Find where the given text appears and provide that cell's center as (x, y) coordinate. 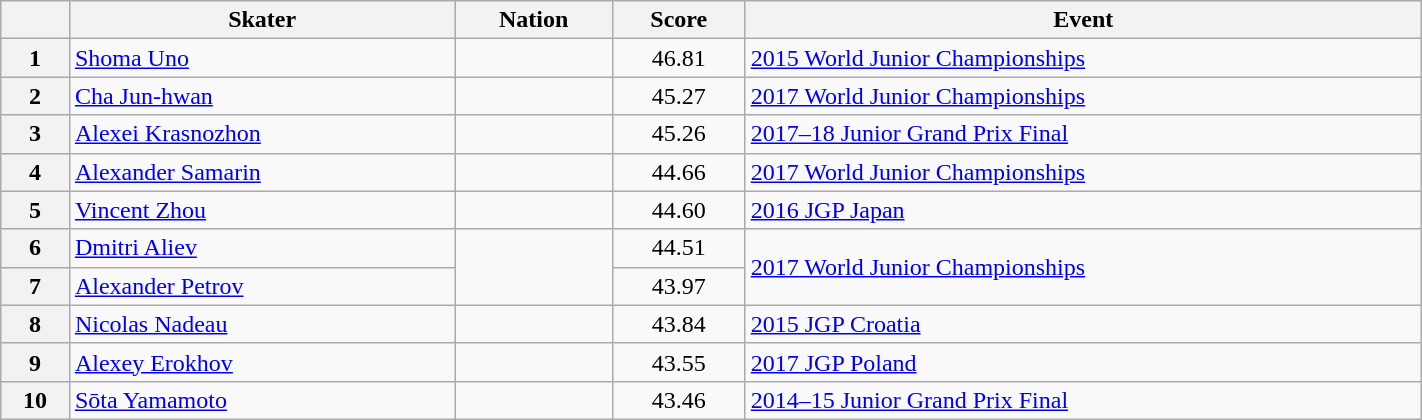
Skater (262, 20)
10 (36, 400)
Nicolas Nadeau (262, 324)
2016 JGP Japan (1083, 210)
7 (36, 286)
43.97 (678, 286)
45.27 (678, 96)
Alexei Krasnozhon (262, 134)
6 (36, 248)
Alexander Petrov (262, 286)
43.84 (678, 324)
44.51 (678, 248)
46.81 (678, 58)
5 (36, 210)
44.66 (678, 172)
Score (678, 20)
Alexander Samarin (262, 172)
4 (36, 172)
45.26 (678, 134)
Alexey Erokhov (262, 362)
9 (36, 362)
2 (36, 96)
2015 World Junior Championships (1083, 58)
2015 JGP Croatia (1083, 324)
2017 JGP Poland (1083, 362)
2017–18 Junior Grand Prix Final (1083, 134)
43.55 (678, 362)
Event (1083, 20)
2014–15 Junior Grand Prix Final (1083, 400)
Shoma Uno (262, 58)
Dmitri Aliev (262, 248)
8 (36, 324)
Sōta Yamamoto (262, 400)
3 (36, 134)
44.60 (678, 210)
Cha Jun-hwan (262, 96)
Nation (534, 20)
Vincent Zhou (262, 210)
43.46 (678, 400)
1 (36, 58)
